Detect which cell encompasses the target text, then output its [x, y] center coordinate. 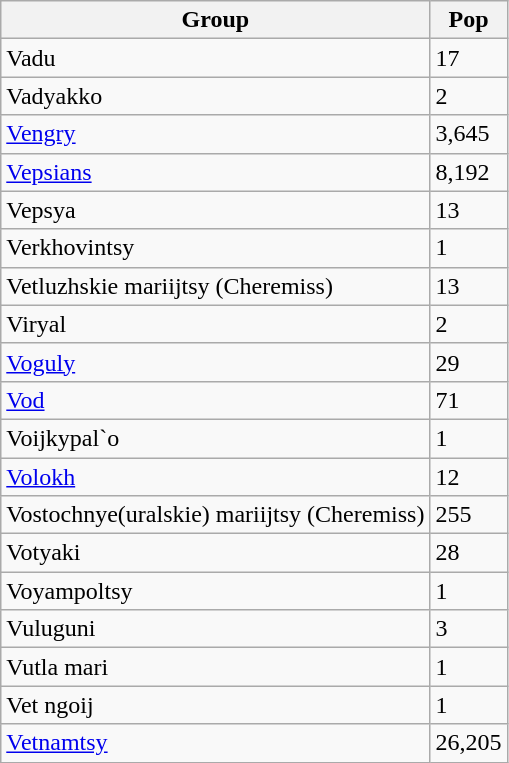
Vepsya [216, 210]
71 [468, 400]
Verkhovintsy [216, 248]
Viryal [216, 324]
8,192 [468, 172]
Vet ngoij [216, 705]
Vod [216, 400]
17 [468, 58]
Vadyakko [216, 96]
255 [468, 515]
Pop [468, 20]
29 [468, 362]
Vadu [216, 58]
26,205 [468, 743]
Voguly [216, 362]
Vutla mari [216, 667]
Voijkypal`o [216, 438]
28 [468, 553]
Voyampoltsy [216, 591]
Vengry [216, 134]
Vuluguni [216, 629]
Vetnamtsy [216, 743]
Votyaki [216, 553]
3 [468, 629]
Group [216, 20]
3,645 [468, 134]
Vetluzhskie mariijtsy (Cheremiss) [216, 286]
12 [468, 477]
Vostochnye(uralskie) mariijtsy (Cheremiss) [216, 515]
Vepsians [216, 172]
Volokh [216, 477]
